Output the (X, Y) coordinate of the center of the cell containing the given text.  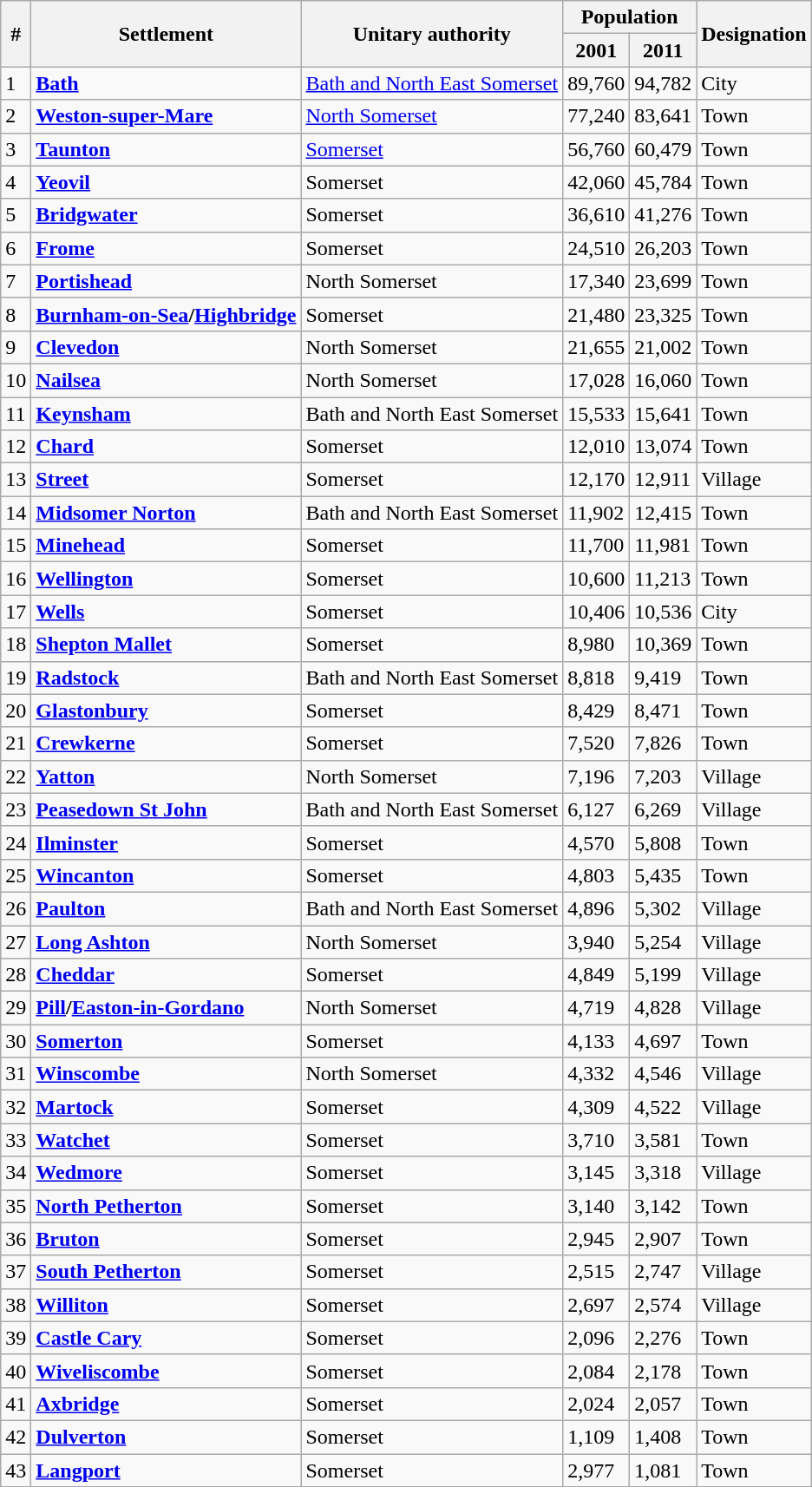
Settlement (167, 34)
23,325 (663, 314)
2,276 (663, 1338)
South Petherton (167, 1272)
Radstock (167, 678)
24,510 (597, 248)
40 (16, 1371)
2011 (663, 50)
Yeovil (167, 182)
2,574 (663, 1305)
10,536 (663, 612)
22 (16, 776)
30 (16, 1041)
8,429 (597, 711)
7,196 (597, 776)
16 (16, 579)
10 (16, 380)
4,332 (597, 1074)
15,641 (663, 414)
42,060 (597, 182)
Nailsea (167, 380)
34 (16, 1173)
43 (16, 1471)
2,084 (597, 1371)
8,818 (597, 678)
7,520 (597, 743)
4,133 (597, 1041)
35 (16, 1206)
Long Ashton (167, 941)
15 (16, 546)
8,471 (663, 711)
2,096 (597, 1338)
13,074 (663, 447)
77,240 (597, 116)
15,533 (597, 414)
26,203 (663, 248)
2,178 (663, 1371)
North Petherton (167, 1206)
18 (16, 645)
Unitary authority (432, 34)
12 (16, 447)
41,276 (663, 215)
3,581 (663, 1140)
6,127 (597, 809)
Ilminster (167, 842)
Watchet (167, 1140)
27 (16, 941)
1,408 (663, 1437)
33 (16, 1140)
17,028 (597, 380)
Castle Cary (167, 1338)
32 (16, 1107)
10,600 (597, 579)
Bridgwater (167, 215)
56,760 (597, 149)
1,081 (663, 1471)
21,655 (597, 347)
38 (16, 1305)
28 (16, 975)
10,406 (597, 612)
5,254 (663, 941)
7,203 (663, 776)
3,710 (597, 1140)
37 (16, 1272)
Bruton (167, 1239)
60,479 (663, 149)
45,784 (663, 182)
8,980 (597, 645)
Winscombe (167, 1074)
89,760 (597, 83)
Street (167, 480)
11,902 (597, 513)
17 (16, 612)
Wincanton (167, 875)
Glastonbury (167, 711)
2,515 (597, 1272)
Langport (167, 1471)
4,546 (663, 1074)
Yatton (167, 776)
Wedmore (167, 1173)
Keynsham (167, 414)
3,940 (597, 941)
4,697 (663, 1041)
13 (16, 480)
2,057 (663, 1404)
5,199 (663, 975)
Population (630, 17)
12,010 (597, 447)
2,697 (597, 1305)
Burnham-on-Sea/Highbridge (167, 314)
36 (16, 1239)
3,145 (597, 1173)
3,142 (663, 1206)
Chard (167, 447)
31 (16, 1074)
Williton (167, 1305)
4,896 (597, 908)
9 (16, 347)
Pill/Easton-in-Gordano (167, 1008)
Weston-super-Mare (167, 116)
5,435 (663, 875)
Wells (167, 612)
4,309 (597, 1107)
2,024 (597, 1404)
Dulverton (167, 1437)
Wellington (167, 579)
4,570 (597, 842)
5,302 (663, 908)
6 (16, 248)
24 (16, 842)
11,700 (597, 546)
1 (16, 83)
2 (16, 116)
11,981 (663, 546)
4,849 (597, 975)
29 (16, 1008)
42 (16, 1437)
39 (16, 1338)
Paulton (167, 908)
Shepton Mallet (167, 645)
Portishead (167, 281)
5 (16, 215)
Axbridge (167, 1404)
4,719 (597, 1008)
12,170 (597, 480)
20 (16, 711)
Minehead (167, 546)
23 (16, 809)
21 (16, 743)
Designation (754, 34)
3,318 (663, 1173)
2,977 (597, 1471)
11,213 (663, 579)
2,945 (597, 1239)
Martock (167, 1107)
19 (16, 678)
Bath (167, 83)
2,907 (663, 1239)
Crewkerne (167, 743)
Wiveliscombe (167, 1371)
7,826 (663, 743)
36,610 (597, 215)
4,803 (597, 875)
Taunton (167, 149)
Midsomer Norton (167, 513)
# (16, 34)
10,369 (663, 645)
4,828 (663, 1008)
14 (16, 513)
Clevedon (167, 347)
9,419 (663, 678)
21,002 (663, 347)
Somerton (167, 1041)
5,808 (663, 842)
41 (16, 1404)
4 (16, 182)
83,641 (663, 116)
4,522 (663, 1107)
26 (16, 908)
Frome (167, 248)
25 (16, 875)
94,782 (663, 83)
12,415 (663, 513)
3,140 (597, 1206)
21,480 (597, 314)
1,109 (597, 1437)
6,269 (663, 809)
8 (16, 314)
Cheddar (167, 975)
2,747 (663, 1272)
7 (16, 281)
Peasedown St John (167, 809)
3 (16, 149)
23,699 (663, 281)
11 (16, 414)
16,060 (663, 380)
12,911 (663, 480)
17,340 (597, 281)
2001 (597, 50)
